Capture the cell that displays the provided text and extract its [x, y] central coordinate. 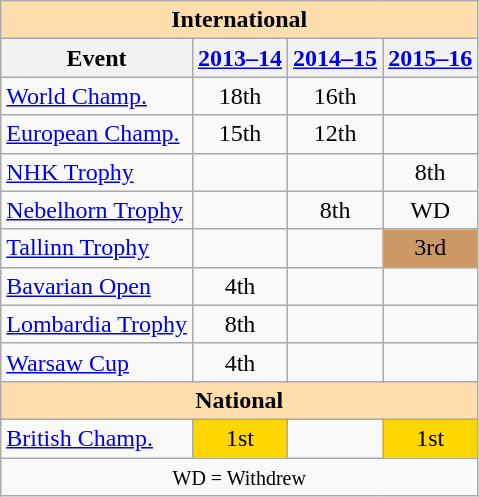
16th [336, 96]
Nebelhorn Trophy [97, 210]
2013–14 [240, 58]
2015–16 [430, 58]
2014–15 [336, 58]
15th [240, 134]
18th [240, 96]
International [240, 20]
NHK Trophy [97, 172]
Bavarian Open [97, 286]
European Champ. [97, 134]
Warsaw Cup [97, 362]
Lombardia Trophy [97, 324]
Tallinn Trophy [97, 248]
National [240, 400]
WD [430, 210]
World Champ. [97, 96]
Event [97, 58]
3rd [430, 248]
12th [336, 134]
British Champ. [97, 438]
WD = Withdrew [240, 477]
